Find where the given text appears and provide that cell's center as (X, Y) coordinate. 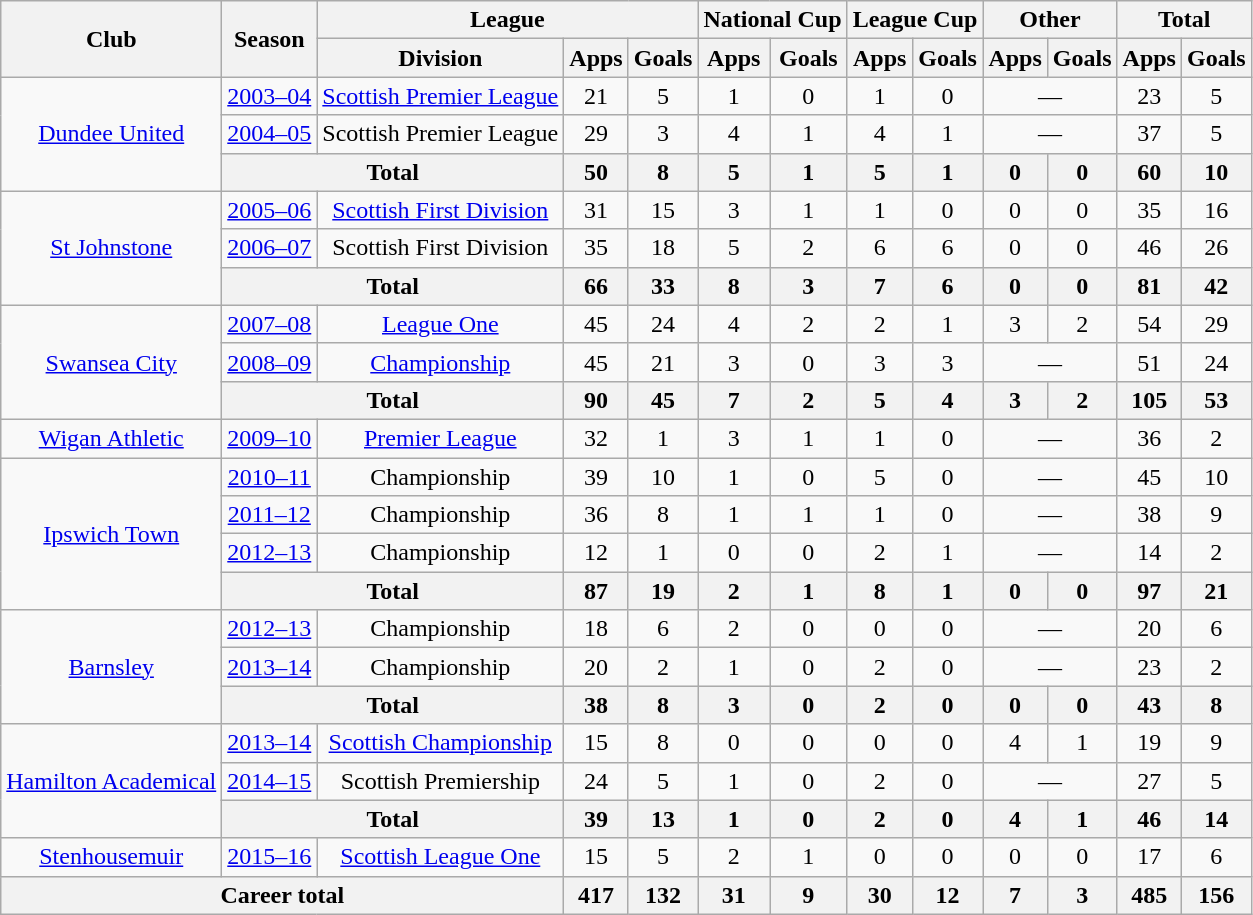
13 (663, 819)
42 (1216, 286)
30 (880, 895)
87 (596, 591)
17 (1149, 857)
2005–06 (270, 210)
32 (596, 438)
Hamilton Academical (112, 781)
2015–16 (270, 857)
2011–12 (270, 515)
50 (596, 172)
43 (1149, 705)
81 (1149, 286)
27 (1149, 781)
132 (663, 895)
National Cup (772, 20)
2014–15 (270, 781)
League One (440, 324)
2010–11 (270, 477)
33 (663, 286)
Stenhousemuir (112, 857)
Barnsley (112, 667)
90 (596, 400)
54 (1149, 324)
2007–08 (270, 324)
Scottish Championship (440, 743)
Career total (282, 895)
16 (1216, 210)
26 (1216, 248)
Ipswich Town (112, 534)
37 (1149, 134)
2006–07 (270, 248)
51 (1149, 362)
Dundee United (112, 134)
2009–10 (270, 438)
Division (440, 58)
Scottish League One (440, 857)
60 (1149, 172)
Club (112, 39)
Season (270, 39)
97 (1149, 591)
2008–09 (270, 362)
156 (1216, 895)
Swansea City (112, 362)
53 (1216, 400)
Other (1050, 20)
2003–04 (270, 96)
St Johnstone (112, 248)
2004–05 (270, 134)
Scottish Premiership (440, 781)
Wigan Athletic (112, 438)
105 (1149, 400)
Premier League (440, 438)
League (508, 20)
66 (596, 286)
417 (596, 895)
485 (1149, 895)
League Cup (915, 20)
